Identify which cell holds the provided text, then report its [X, Y] central coordinate. 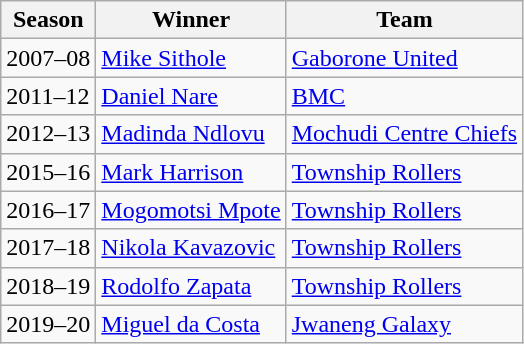
2016–17 [48, 210]
2007–08 [48, 58]
Rodolfo Zapata [191, 286]
Mochudi Centre Chiefs [404, 134]
Mike Sithole [191, 58]
Mogomotsi Mpote [191, 210]
Jwaneng Galaxy [404, 324]
Miguel da Costa [191, 324]
2017–18 [48, 248]
2018–19 [48, 286]
Season [48, 20]
2011–12 [48, 96]
Winner [191, 20]
BMC [404, 96]
2012–13 [48, 134]
Team [404, 20]
2019–20 [48, 324]
Mark Harrison [191, 172]
Nikola Kavazovic [191, 248]
Daniel Nare [191, 96]
Gaborone United [404, 58]
2015–16 [48, 172]
Madinda Ndlovu [191, 134]
